Capture the cell that displays the provided text and extract its [X, Y] central coordinate. 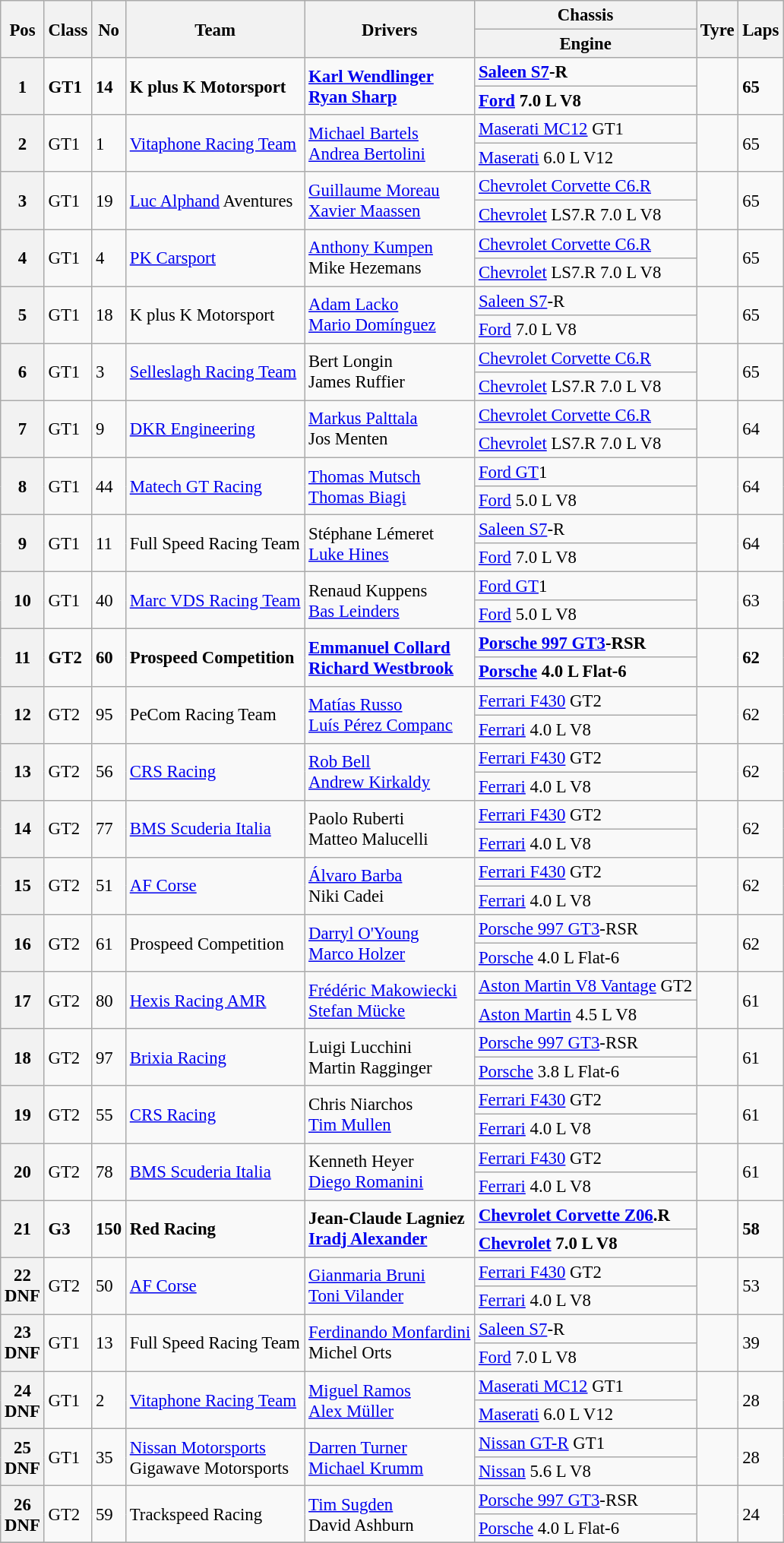
Matías Russo Luís Pérez Companc [390, 714]
Renaud Kuppens Bas Leinders [390, 600]
22DNF [23, 1285]
Marc VDS Racing Team [214, 600]
25DNF [23, 1457]
Adam Lacko Mario Domínguez [390, 315]
7 [23, 428]
Luc Alphand Aventures [214, 201]
Aston Martin V8 Vantage GT2 [586, 986]
6 [23, 372]
Darryl O'Young Marco Holzer [390, 944]
Stéphane Lémeret Luke Hines [390, 544]
78 [109, 1171]
Ferdinando Monfardini Michel Orts [390, 1343]
Chris Niarchos Tim Mullen [390, 1115]
Aston Martin 4.5 L V8 [586, 1015]
Luigi Lucchini Martin Ragginger [390, 1058]
8 [23, 486]
Engine [586, 44]
97 [109, 1058]
24DNF [23, 1399]
77 [109, 830]
53 [761, 1285]
Team [214, 29]
Álvaro Barba Niki Cadei [390, 886]
Jean-Claude Lagniez Iradj Alexander [390, 1229]
Hexis Racing AMR [214, 1000]
51 [109, 886]
Brixia Racing [214, 1058]
39 [761, 1343]
10 [23, 600]
44 [109, 486]
24 [761, 1515]
No [109, 29]
Chevrolet Corvette Z06.R [586, 1215]
55 [109, 1115]
Markus Palttala Jos Menten [390, 428]
Chevrolet 7.0 L V8 [586, 1243]
Thomas Mutsch Thomas Biagi [390, 486]
Guillaume Moreau Xavier Maassen [390, 201]
Bert Longin James Ruffier [390, 372]
Pos [23, 29]
16 [23, 944]
26DNF [23, 1515]
17 [23, 1000]
63 [761, 600]
PeCom Racing Team [214, 714]
21 [23, 1229]
Tim Sugden David Ashburn [390, 1515]
Emmanuel Collard Richard Westbrook [390, 658]
Class [68, 29]
Chassis [586, 15]
23DNF [23, 1343]
50 [109, 1285]
58 [761, 1229]
Matech GT Racing [214, 486]
Rob Bell Andrew Kirkaldy [390, 772]
Tyre [717, 29]
95 [109, 714]
PK Carsport [214, 258]
Karl Wendlinger Ryan Sharp [390, 87]
Gianmaria Bruni Toni Vilander [390, 1285]
Kenneth Heyer Diego Romanini [390, 1171]
Selleslagh Racing Team [214, 372]
Red Racing [214, 1229]
Michael Bartels Andrea Bertolini [390, 143]
Nissan 5.6 L V8 [586, 1472]
60 [109, 658]
Darren Turner Michael Krumm [390, 1457]
Frédéric Makowiecki Stefan Mücke [390, 1000]
Anthony Kumpen Mike Hezemans [390, 258]
Trackspeed Racing [214, 1515]
Nissan GT-R GT1 [586, 1443]
20 [23, 1171]
DKR Engineering [214, 428]
80 [109, 1000]
59 [109, 1515]
Drivers [390, 29]
40 [109, 600]
12 [23, 714]
Paolo Ruberti Matteo Malucelli [390, 830]
G3 [68, 1229]
Laps [761, 29]
Porsche 3.8 L Flat-6 [586, 1072]
Miguel Ramos Alex Müller [390, 1399]
56 [109, 772]
Nissan Motorsports Gigawave Motorsports [214, 1457]
35 [109, 1457]
150 [109, 1229]
5 [23, 315]
15 [23, 886]
